Scan for the cell matching the given text and deliver its (x, y) coordinate at center. 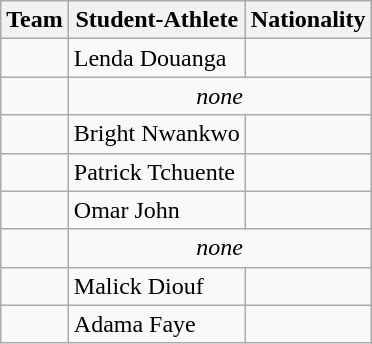
Adama Faye (156, 324)
Student-Athlete (156, 20)
Patrick Tchuente (156, 172)
Team (35, 20)
Malick Diouf (156, 286)
Nationality (308, 20)
Lenda Douanga (156, 58)
Bright Nwankwo (156, 134)
Omar John (156, 210)
